Identify which cell holds the provided text, then report its [X, Y] central coordinate. 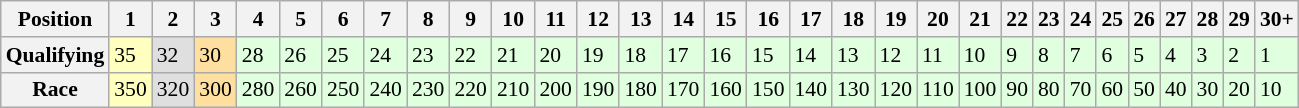
130 [854, 90]
220 [470, 90]
35 [130, 55]
110 [938, 90]
260 [300, 90]
90 [1017, 90]
100 [980, 90]
250 [344, 90]
140 [810, 90]
180 [640, 90]
240 [386, 90]
27 [1176, 19]
30+ [1277, 19]
80 [1049, 90]
150 [768, 90]
50 [1144, 90]
230 [428, 90]
170 [684, 90]
200 [556, 90]
40 [1176, 90]
160 [726, 90]
320 [174, 90]
190 [598, 90]
350 [130, 90]
32 [174, 55]
60 [1112, 90]
Race [55, 90]
120 [896, 90]
Qualifying [55, 55]
280 [258, 90]
29 [1239, 19]
210 [514, 90]
70 [1081, 90]
300 [216, 90]
Position [55, 19]
